Return the (x, y) coordinate for the center point of the cell that contains the specified text.  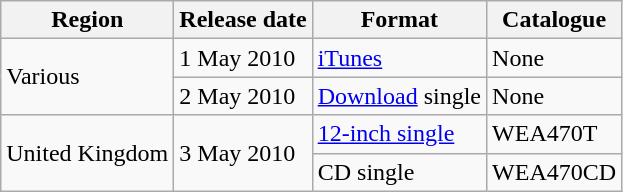
iTunes (399, 58)
Release date (243, 20)
Catalogue (554, 20)
Format (399, 20)
Download single (399, 96)
12-inch single (399, 134)
Region (88, 20)
WEA470CD (554, 172)
WEA470T (554, 134)
1 May 2010 (243, 58)
Various (88, 77)
CD single (399, 172)
United Kingdom (88, 153)
3 May 2010 (243, 153)
2 May 2010 (243, 96)
